Return [X, Y] of the center of cell containing provided text 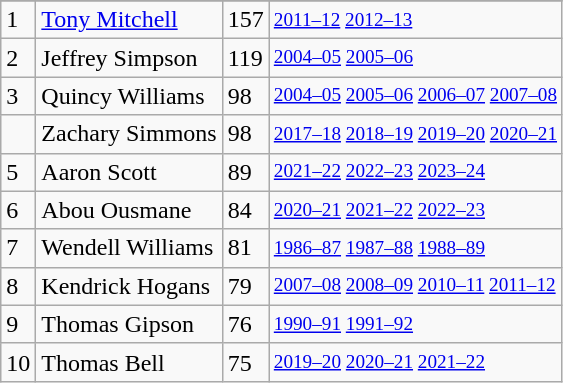
2019–20 2020–21 2021–22 [415, 362]
2007–08 2008–09 2010–11 2011–12 [415, 286]
8 [18, 286]
2011–12 2012–13 [415, 20]
6 [18, 210]
89 [246, 172]
2004–05 2005–06 2006–07 2007–08 [415, 96]
10 [18, 362]
Kendrick Hogans [129, 286]
79 [246, 286]
1990–91 1991–92 [415, 324]
157 [246, 20]
1986–87 1987–88 1988–89 [415, 248]
2021–22 2022–23 2023–24 [415, 172]
5 [18, 172]
1 [18, 20]
2020–21 2021–22 2022–23 [415, 210]
84 [246, 210]
3 [18, 96]
76 [246, 324]
2 [18, 58]
75 [246, 362]
9 [18, 324]
Zachary Simmons [129, 134]
119 [246, 58]
Thomas Gipson [129, 324]
7 [18, 248]
2017–18 2018–19 2019–20 2020–21 [415, 134]
Aaron Scott [129, 172]
Tony Mitchell [129, 20]
2004–05 2005–06 [415, 58]
Abou Ousmane [129, 210]
Jeffrey Simpson [129, 58]
Quincy Williams [129, 96]
Thomas Bell [129, 362]
81 [246, 248]
Wendell Williams [129, 248]
